Scan for the cell matching the given text and deliver its [X, Y] coordinate at center. 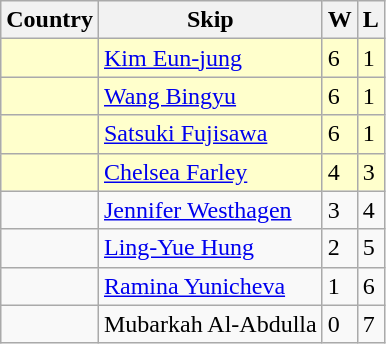
W [340, 20]
Wang Bingyu [210, 96]
5 [370, 248]
L [370, 20]
Kim Eun-jung [210, 58]
Country [50, 20]
Chelsea Farley [210, 172]
Ling-Yue Hung [210, 248]
0 [340, 324]
Jennifer Westhagen [210, 210]
Skip [210, 20]
7 [370, 324]
Satsuki Fujisawa [210, 134]
2 [340, 248]
Ramina Yunicheva [210, 286]
Mubarkah Al-Abdulla [210, 324]
